Pinpoint the cell where the given text exists, returning its (X, Y) midpoint coordinate. 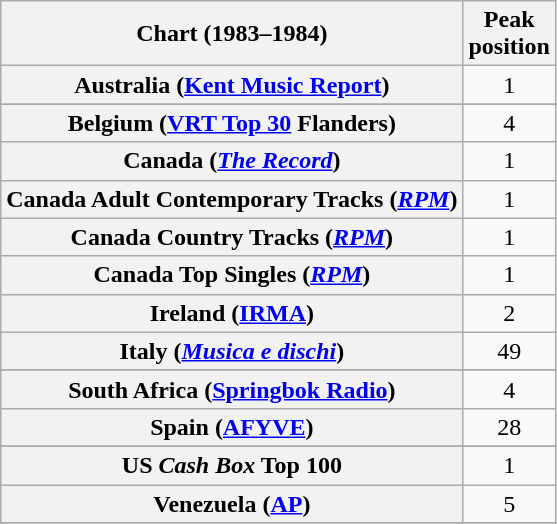
Canada (The Record) (232, 161)
49 (509, 351)
Venezuela (AP) (232, 503)
US Cash Box Top 100 (232, 465)
28 (509, 427)
Peakposition (509, 34)
2 (509, 313)
Italy (Musica e dischi) (232, 351)
Chart (1983–1984) (232, 34)
Canada Adult Contemporary Tracks (RPM) (232, 199)
Belgium (VRT Top 30 Flanders) (232, 123)
Australia (Kent Music Report) (232, 85)
Spain (AFYVE) (232, 427)
Canada Top Singles (RPM) (232, 275)
South Africa (Springbok Radio) (232, 389)
Canada Country Tracks (RPM) (232, 237)
Ireland (IRMA) (232, 313)
5 (509, 503)
